Detect which cell encompasses the target text, then output its (x, y) center coordinate. 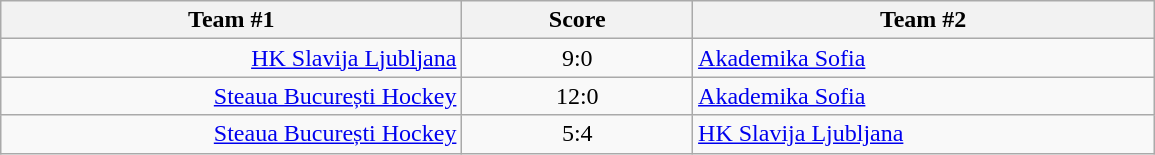
Team #2 (924, 20)
12:0 (578, 96)
9:0 (578, 58)
Team #1 (232, 20)
5:4 (578, 134)
Score (578, 20)
